Search for the cell housing the specified text and yield its [X, Y] center coordinate. 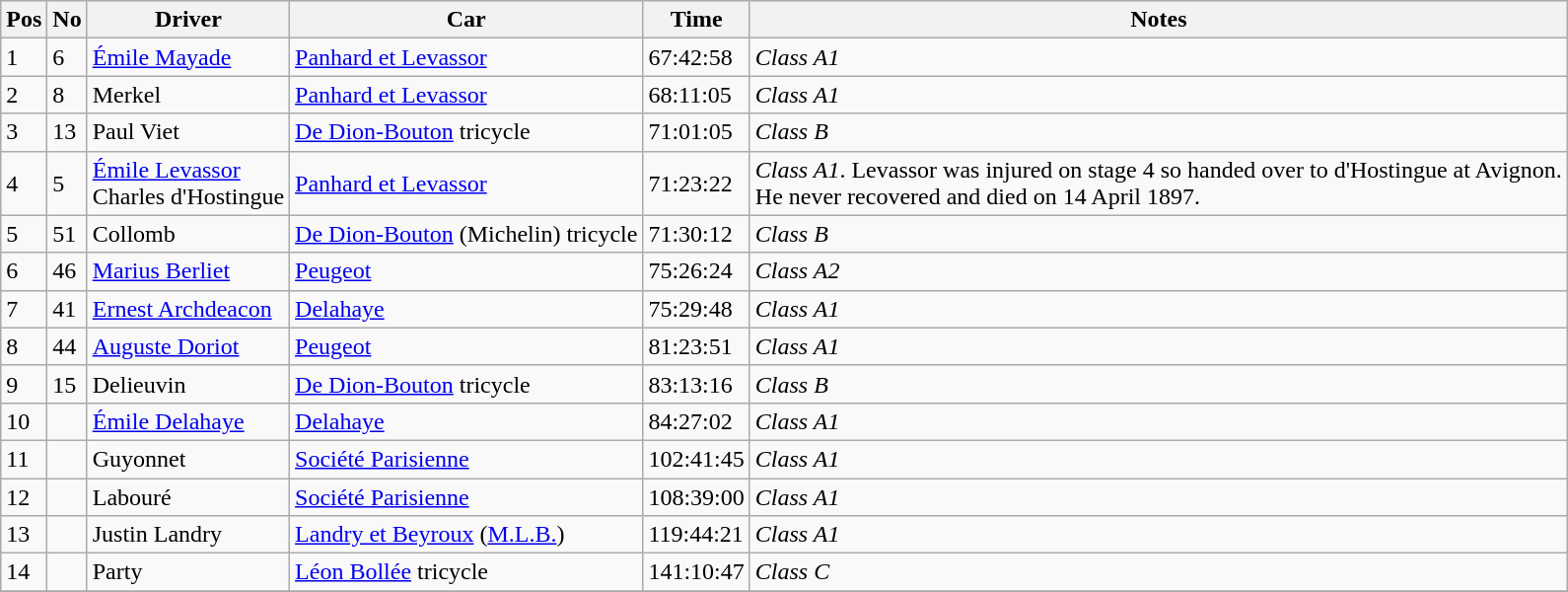
71:23:22 [696, 184]
51 [67, 234]
3 [24, 132]
Labouré [187, 496]
Marius Berliet [187, 271]
Auguste Doriot [187, 346]
46 [67, 271]
12 [24, 496]
14 [24, 572]
7 [24, 309]
Émile Delahaye [187, 421]
Car [466, 20]
Delieuvin [187, 384]
Notes [1158, 20]
11 [24, 459]
Émile Levassor Charles d'Hostingue [187, 184]
Pos [24, 20]
Ernest Archdeacon [187, 309]
Class A2 [1158, 271]
44 [67, 346]
68:11:05 [696, 95]
Time [696, 20]
141:10:47 [696, 572]
Party [187, 572]
Guyonnet [187, 459]
Class C [1158, 572]
75:29:48 [696, 309]
71:01:05 [696, 132]
Landry et Beyroux (M.L.B.) [466, 535]
Driver [187, 20]
Justin Landry [187, 535]
15 [67, 384]
Collomb [187, 234]
41 [67, 309]
75:26:24 [696, 271]
De Dion-Bouton (Michelin) tricycle [466, 234]
Merkel [187, 95]
4 [24, 184]
102:41:45 [696, 459]
119:44:21 [696, 535]
No [67, 20]
84:27:02 [696, 421]
9 [24, 384]
1 [24, 57]
Émile Mayade [187, 57]
108:39:00 [696, 496]
67:42:58 [696, 57]
83:13:16 [696, 384]
Paul Viet [187, 132]
10 [24, 421]
Léon Bollée tricycle [466, 572]
81:23:51 [696, 346]
Class A1. Levassor was injured on stage 4 so handed over to d'Hostingue at Avignon.He never recovered and died on 14 April 1897. [1158, 184]
71:30:12 [696, 234]
2 [24, 95]
